Scan for the cell matching the given text and deliver its [x, y] coordinate at center. 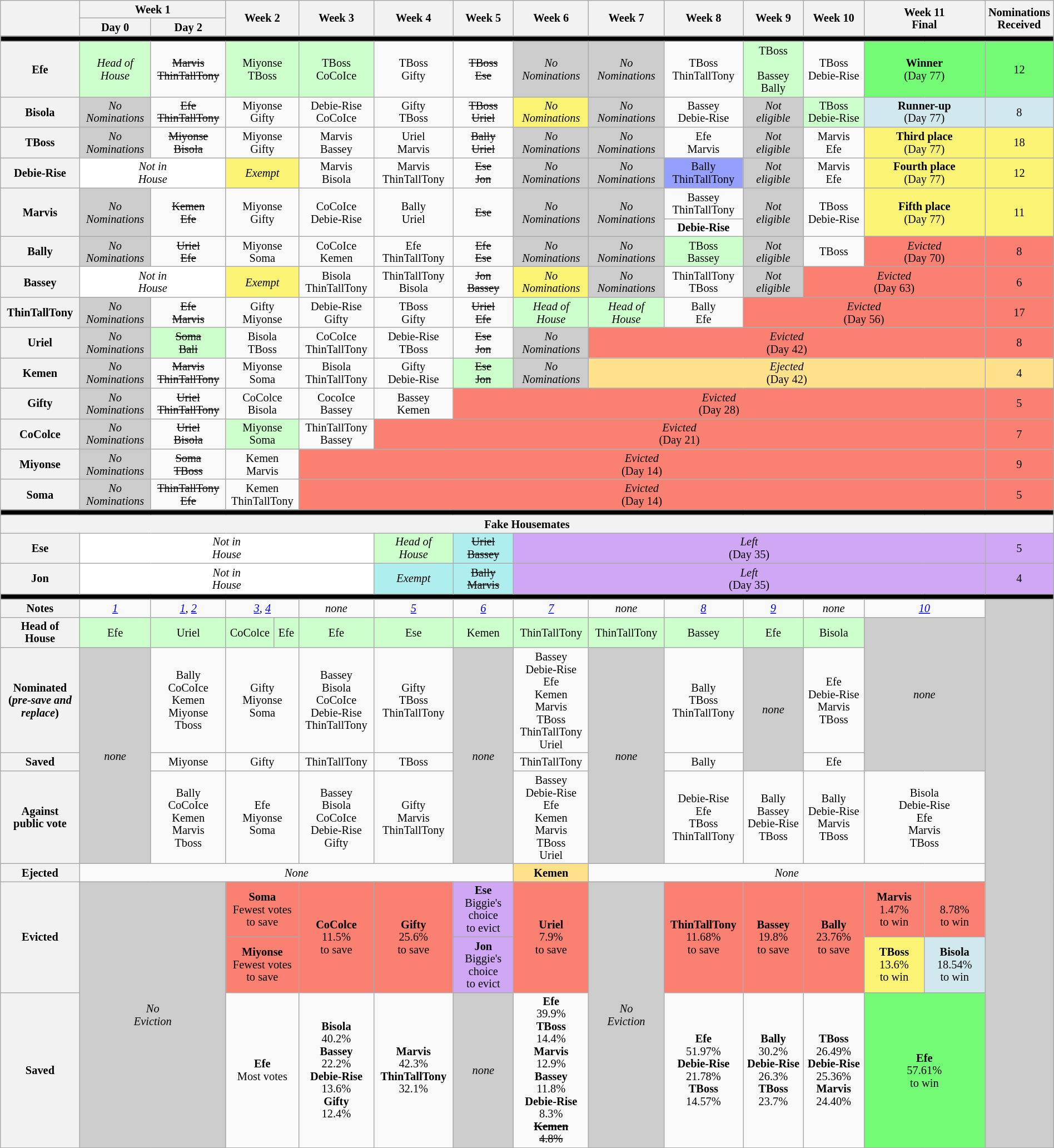
MiyonseBisola [188, 142]
Bisola18.54%to win [955, 965]
TBossEse [484, 69]
Efe39.9%TBoss14.4%Marvis12.9%Bassey11.8%Debie-Rise8.3%Kemen4.8% [551, 1070]
Gifty25.6%to save [414, 936]
BasseyBisolaCoCoIceDebie-RiseGifty [336, 817]
GiftyMiyonse [262, 312]
1 [115, 608]
NominationsReceived [1020, 18]
GiftyDebie-Rise [414, 372]
CoCoIceKemen [336, 251]
CocoIceBassey [336, 404]
BallyDebie-RiseMarvisTBoss [834, 817]
EfeEse [484, 251]
Efe51.97%Debie-Rise21.78%TBoss14.57% [703, 1070]
Week 11Final [924, 18]
GiftyTBossThinTallTony [414, 700]
JonBassey [484, 281]
Uriel7.9%to save [551, 936]
MarvisBisola [336, 172]
BallyBasseyDebie-RiseTBoss [774, 817]
Evicted(Day 56) [864, 312]
SomaTBoss [188, 464]
TBossBasseyBally [774, 69]
Debie-RiseEfeTBossThinTallTony [703, 817]
Bassey19.8%to save [774, 936]
11 [1020, 212]
KemenThinTallTony [262, 495]
Efe 57.61%to win [924, 1070]
Evicted(Day 63) [894, 281]
TBoss13.6%to win [894, 965]
BallyCoCoIceKemenMiyonseTboss [188, 700]
ThinTallTony11.68%to save [703, 936]
BallyMarvis [484, 578]
Week 10 [834, 18]
BallyEfe [703, 312]
Runner-up(Day 77) [924, 112]
BasseyDebie-Rise [703, 112]
Week 8 [703, 18]
JonBiggie's choiceto evict [484, 965]
BallyThinTallTony [703, 172]
EfeMost votes [262, 1070]
Soma [40, 495]
Week 9 [774, 18]
Bally23.76%to save [834, 936]
GiftyTBoss [414, 112]
Week 1 [152, 9]
Debie-RiseTBoss [414, 342]
TBossUriel [484, 112]
Againstpublic vote [40, 817]
MiyonseFewest votesto save [262, 965]
TBoss26.49%Debie-Rise25.36%Marvis24.40% [834, 1070]
8.78%to win [955, 909]
BallyCoCoIceKemenMarvisTboss [188, 817]
Ejected(Day 42) [787, 372]
BasseyDebie-RiseEfeKemenMarvisTBossThinTallTonyUriel [551, 700]
EseBiggie's choiceto evict [484, 909]
SomaFewest votesto save [262, 909]
Week 2 [262, 18]
Day 2 [188, 27]
18 [1020, 142]
Marvis [40, 212]
Week 6 [551, 18]
EfeMiyonseSoma [262, 817]
Debie-RiseCoCoIce [336, 112]
Bally30.2%Debie-Rise26.3%TBoss23.7% [774, 1070]
Marvis1.47%to win [894, 909]
Fake Housemates [527, 524]
BasseyKemen [414, 404]
UrielThinTallTony [188, 404]
Fourth place(Day 77) [924, 172]
TBossCoCoIce [336, 69]
UrielMarvis [414, 142]
BisolaTBoss [262, 342]
Week 3 [336, 18]
Nominated(pre-save and replace) [40, 700]
KemenMarvis [262, 464]
ThinTallTonyTBoss [703, 281]
3, 4 [262, 608]
TBossBassey [703, 251]
GiftyMiyonseSoma [262, 700]
CoColce11.5%to save [336, 936]
KemenEfe [188, 212]
Ejected [40, 872]
ThinTallTonyEfe [188, 495]
Week 7 [626, 18]
UrielBisola [188, 434]
1, 2 [188, 608]
MiyonseTBoss [262, 69]
SomaBali [188, 342]
Marvis42.3%ThinTallTony32.1% [414, 1070]
10 [924, 608]
Evicted(Day 70) [924, 251]
BallyTBossThinTallTony [703, 700]
CoCoIceThinTallTony [336, 342]
Jon [40, 578]
BasseyBisolaCoCoIceDebie-RiseThinTallTony [336, 700]
BasseyDebie-RiseEfeKemenMarvisTBossUriel [551, 817]
Third place(Day 77) [924, 142]
UrielBassey [484, 548]
EfeDebie-RiseMarvisTBoss [834, 700]
Winner(Day 77) [924, 69]
Week 4 [414, 18]
Evicted [40, 936]
CoCoIceDebie-Rise [336, 212]
17 [1020, 312]
Fifth place(Day 77) [924, 212]
Evicted(Day 42) [787, 342]
Evicted(Day 28) [719, 404]
Bisola40.2%Bassey22.2%Debie-Rise13.6%Gifty12.4% [336, 1070]
TBossThinTallTony [703, 69]
CoColceBisola [262, 404]
GiftyMarvisThinTallTony [414, 817]
MarvisBassey [336, 142]
ThinTallTonyBassey [336, 434]
Evicted(Day 21) [679, 434]
BisolaDebie-RiseEfeMarvisTBoss [924, 817]
Day 0 [115, 27]
Week 5 [484, 18]
ThinTallTonyBisola [414, 281]
BasseyThinTallTony [703, 203]
Notes [40, 608]
Debie-RiseGifty [336, 312]
